Capture the cell that displays the provided text and extract its [X, Y] central coordinate. 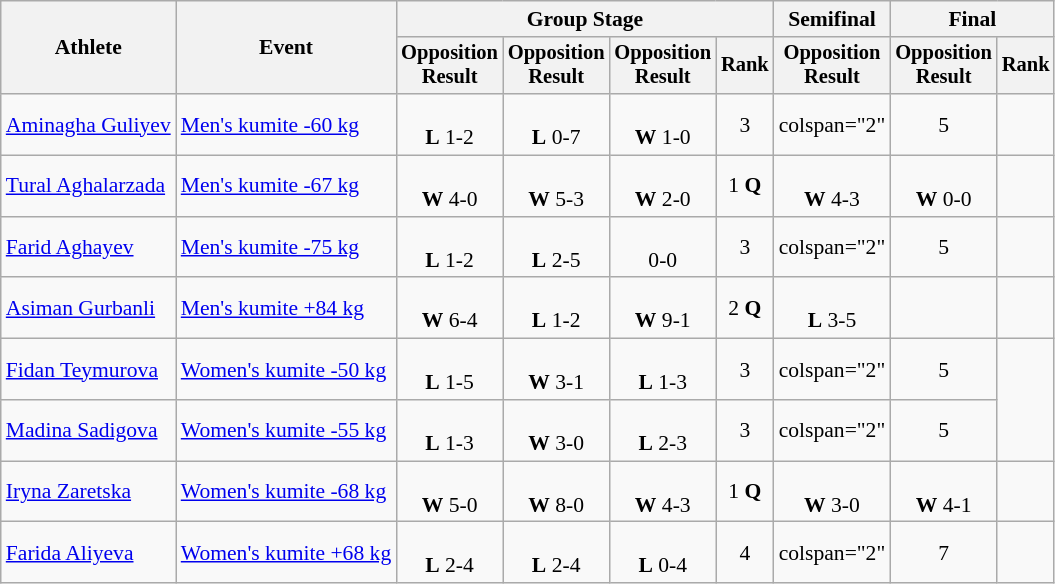
L 0-7 [556, 124]
Tural Aghalarzada [88, 186]
L 2-5 [556, 248]
L 2-3 [662, 430]
W 3-1 [556, 370]
Aminagha Guliyev [88, 124]
W 5-3 [556, 186]
Athlete [88, 48]
W 4-1 [944, 492]
L 0-4 [662, 552]
Men's kumite -60 kg [286, 124]
0-0 [662, 248]
W 9-1 [662, 308]
W 6-4 [450, 308]
L 3-5 [832, 308]
Women's kumite -50 kg [286, 370]
W 8-0 [556, 492]
2 Q [745, 308]
Asiman Gurbanli [88, 308]
Final [972, 19]
Men's kumite +84 kg [286, 308]
Men's kumite -67 kg [286, 186]
Event [286, 48]
Fidan Teymurova [88, 370]
W 5-0 [450, 492]
Farida Aliyeva [88, 552]
Semifinal [832, 19]
Men's kumite -75 kg [286, 248]
Iryna Zaretska [88, 492]
Women's kumite -55 kg [286, 430]
W 1-0 [662, 124]
Group Stage [584, 19]
L 1-5 [450, 370]
Women's kumite +68 kg [286, 552]
Women's kumite -68 kg [286, 492]
7 [944, 552]
W 0-0 [944, 186]
Madina Sadigova [88, 430]
W 4-0 [450, 186]
W 2-0 [662, 186]
4 [745, 552]
Farid Aghayev [88, 248]
